Capture the cell that displays the provided text and extract its [x, y] central coordinate. 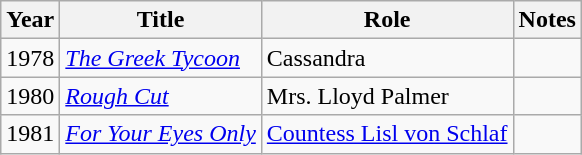
Title [161, 20]
1978 [30, 58]
Role [387, 20]
Rough Cut [161, 96]
Year [30, 20]
For Your Eyes Only [161, 134]
1980 [30, 96]
1981 [30, 134]
Countess Lisl von Schlaf [387, 134]
Mrs. Lloyd Palmer [387, 96]
The Greek Tycoon [161, 58]
Cassandra [387, 58]
Notes [547, 20]
